Determine the [x, y] coordinate at the center of the cell enclosing the given text.  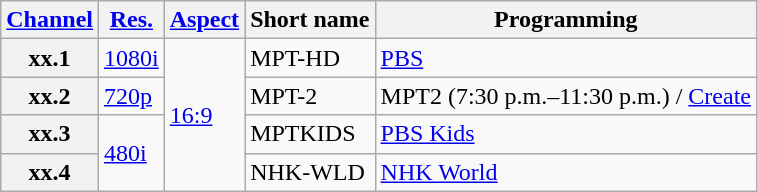
1080i [132, 58]
NHK World [566, 172]
MPT-2 [310, 96]
MPT2 (7:30 p.m.–11:30 p.m.) / Create [566, 96]
Short name [310, 20]
xx.3 [50, 134]
xx.4 [50, 172]
Programming [566, 20]
NHK-WLD [310, 172]
PBS Kids [566, 134]
xx.1 [50, 58]
16:9 [204, 115]
Aspect [204, 20]
Res. [132, 20]
MPTKIDS [310, 134]
PBS [566, 58]
720p [132, 96]
xx.2 [50, 96]
MPT-HD [310, 58]
Channel [50, 20]
480i [132, 153]
